Pinpoint the cell where the given text exists, returning its (X, Y) midpoint coordinate. 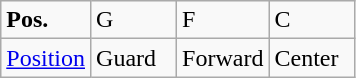
Guard (134, 58)
Pos. (46, 20)
G (134, 20)
Position (46, 58)
Center (312, 58)
F (223, 20)
Forward (223, 58)
C (312, 20)
